Pinpoint the cell where the given text exists, returning its (x, y) midpoint coordinate. 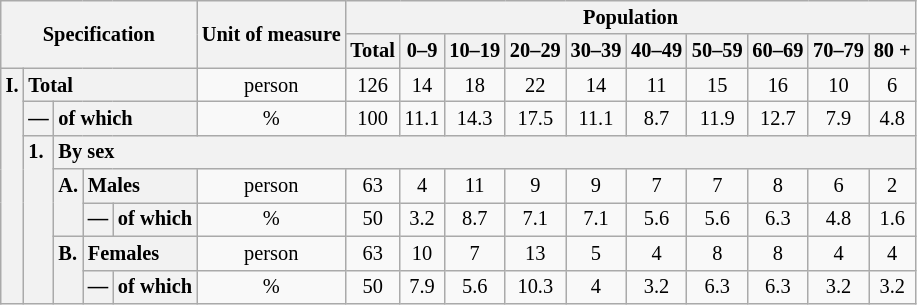
Unit of measure (272, 34)
17.5 (536, 118)
A. (68, 202)
5 (596, 253)
Males (140, 186)
70–79 (838, 51)
1. (38, 219)
18 (474, 85)
100 (373, 118)
2 (892, 186)
Specification (99, 34)
Females (140, 253)
14.3 (474, 118)
11.9 (718, 118)
By sex (485, 152)
126 (373, 85)
12.7 (778, 118)
15 (718, 85)
22 (536, 85)
B. (68, 270)
30–39 (596, 51)
Population (631, 17)
50–59 (718, 51)
60–69 (778, 51)
16 (778, 85)
I. (12, 186)
10.3 (536, 287)
40–49 (656, 51)
0–9 (422, 51)
10–19 (474, 51)
1.6 (892, 219)
80 + (892, 51)
20–29 (536, 51)
13 (536, 253)
